Search for the cell housing the specified text and yield its (x, y) center coordinate. 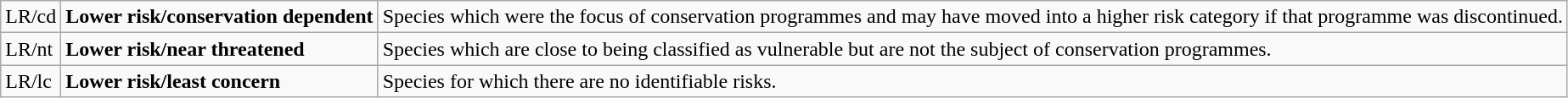
Species for which there are no identifiable risks. (973, 81)
Lower risk/least concern (219, 81)
LR/nt (31, 49)
Species which are close to being classified as vulnerable but are not the subject of conservation programmes. (973, 49)
Species which were the focus of conservation programmes and may have moved into a higher risk category if that programme was discontinued. (973, 17)
LR/cd (31, 17)
Lower risk/near threatened (219, 49)
LR/lc (31, 81)
Lower risk/conservation dependent (219, 17)
